Pinpoint the cell where the given text exists, returning its [x, y] midpoint coordinate. 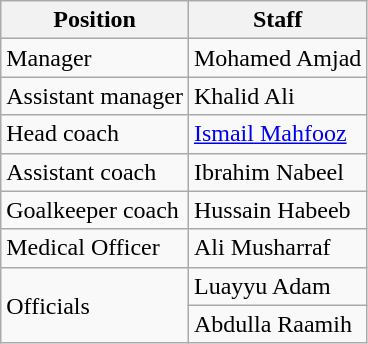
Assistant manager [95, 96]
Ali Musharraf [277, 248]
Hussain Habeeb [277, 210]
Assistant coach [95, 172]
Officials [95, 305]
Staff [277, 20]
Luayyu Adam [277, 286]
Head coach [95, 134]
Abdulla Raamih [277, 324]
Medical Officer [95, 248]
Position [95, 20]
Khalid Ali [277, 96]
Manager [95, 58]
Ismail Mahfooz [277, 134]
Ibrahim Nabeel [277, 172]
Mohamed Amjad [277, 58]
Goalkeeper coach [95, 210]
